Determine the (x, y) coordinate at the center of the cell enclosing the given text.  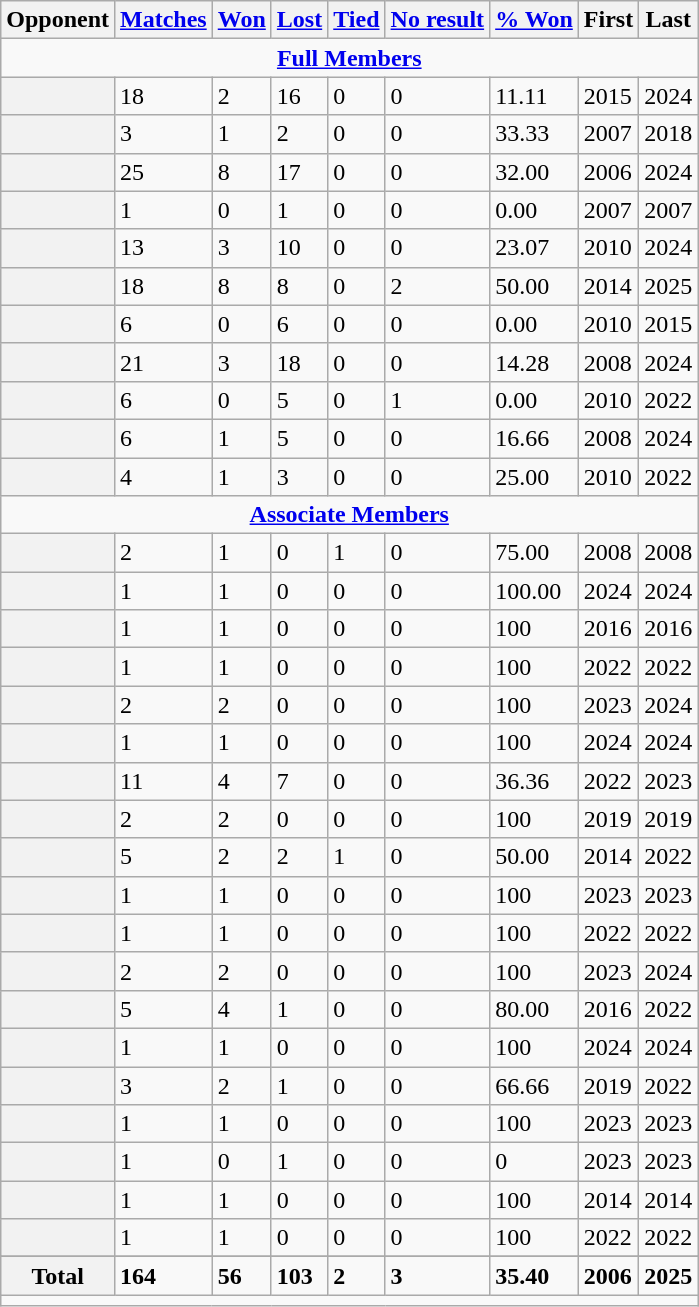
17 (299, 172)
Lost (299, 20)
66.66 (534, 1085)
25.00 (534, 477)
Tied (356, 20)
Last (668, 20)
11 (164, 781)
Full Members (350, 58)
11.11 (534, 96)
7 (299, 781)
Associate Members (350, 515)
Total (58, 1276)
16.66 (534, 438)
21 (164, 362)
Opponent (58, 20)
Won (242, 20)
164 (164, 1276)
10 (299, 248)
First (608, 20)
13 (164, 248)
35.40 (534, 1276)
103 (299, 1276)
No result (438, 20)
100.00 (534, 591)
23.07 (534, 248)
33.33 (534, 134)
16 (299, 96)
80.00 (534, 1009)
14.28 (534, 362)
% Won (534, 20)
32.00 (534, 172)
2018 (668, 134)
75.00 (534, 553)
Matches (164, 20)
36.36 (534, 781)
25 (164, 172)
56 (242, 1276)
